Pinpoint the cell where the given text exists, returning its (x, y) midpoint coordinate. 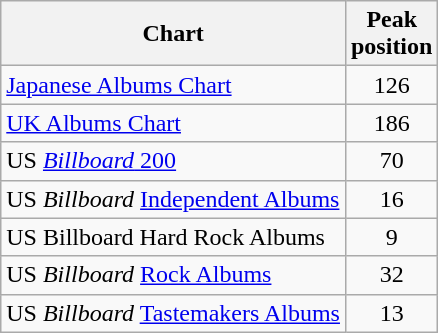
US Billboard Tastemakers Albums (174, 313)
Japanese Albums Chart (174, 85)
16 (391, 199)
9 (391, 237)
Peakposition (391, 34)
UK Albums Chart (174, 123)
70 (391, 161)
Chart (174, 34)
US Billboard Hard Rock Albums (174, 237)
32 (391, 275)
US Billboard Rock Albums (174, 275)
US Billboard 200 (174, 161)
186 (391, 123)
126 (391, 85)
13 (391, 313)
US Billboard Independent Albums (174, 199)
